Provide the [x, y] coordinate of the cell's center where the given text is located.  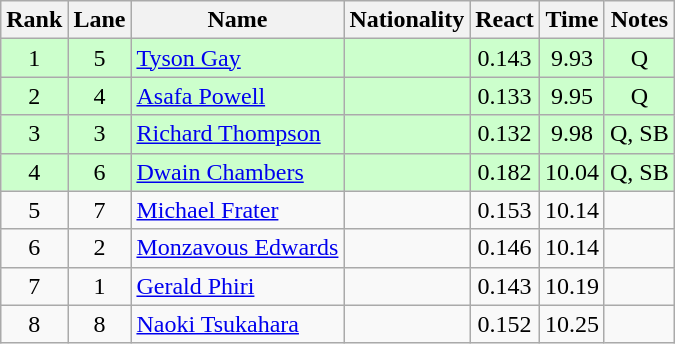
Gerald Phiri [238, 286]
10.04 [572, 172]
Nationality [407, 20]
Michael Frater [238, 210]
Monzavous Edwards [238, 248]
Asafa Powell [238, 96]
9.98 [572, 134]
Richard Thompson [238, 134]
10.25 [572, 324]
0.133 [505, 96]
9.93 [572, 58]
Notes [639, 20]
Time [572, 20]
Name [238, 20]
10.19 [572, 286]
9.95 [572, 96]
Rank [34, 20]
Tyson Gay [238, 58]
Lane [100, 20]
0.152 [505, 324]
0.146 [505, 248]
Dwain Chambers [238, 172]
Naoki Tsukahara [238, 324]
0.132 [505, 134]
React [505, 20]
0.182 [505, 172]
0.153 [505, 210]
